Locate the cell with the specified text and output its [x, y] center coordinate. 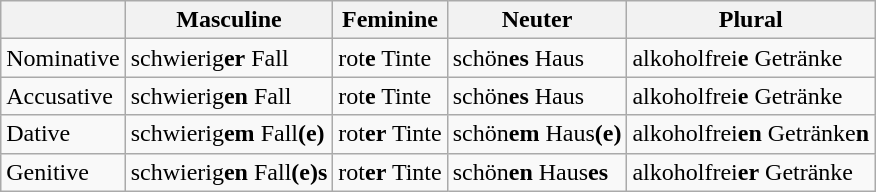
Nominative [63, 58]
Dative [63, 134]
Plural [751, 20]
Masculine [229, 20]
Feminine [390, 20]
alkoholfreier Getränke [751, 172]
Accusative [63, 96]
Genitive [63, 172]
schwierigem Fall(e) [229, 134]
schönen Hauses [537, 172]
schwierigen Fall [229, 96]
schönem Haus(e) [537, 134]
schwierigen Fall(e)s [229, 172]
Neuter [537, 20]
alkoholfreien Getränken [751, 134]
schwieriger Fall [229, 58]
